Pinpoint the cell where the given text exists, returning its [X, Y] midpoint coordinate. 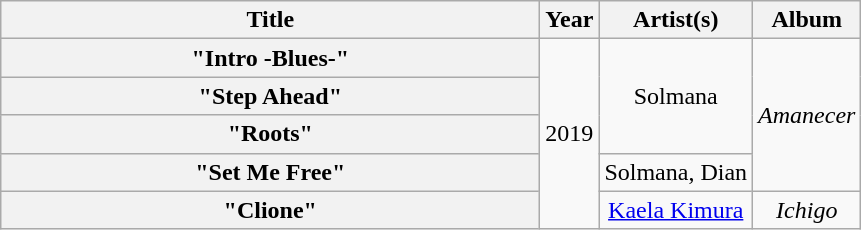
2019 [570, 134]
Ichigo [807, 210]
"Step Ahead" [270, 96]
Solmana, Dian [676, 172]
"Roots" [270, 134]
Album [807, 20]
Year [570, 20]
Amanecer [807, 115]
Kaela Kimura [676, 210]
Title [270, 20]
"Clione" [270, 210]
Solmana [676, 96]
"Set Me Free" [270, 172]
Artist(s) [676, 20]
"Intro -Blues-" [270, 58]
